Search for the cell housing the specified text and yield its [X, Y] center coordinate. 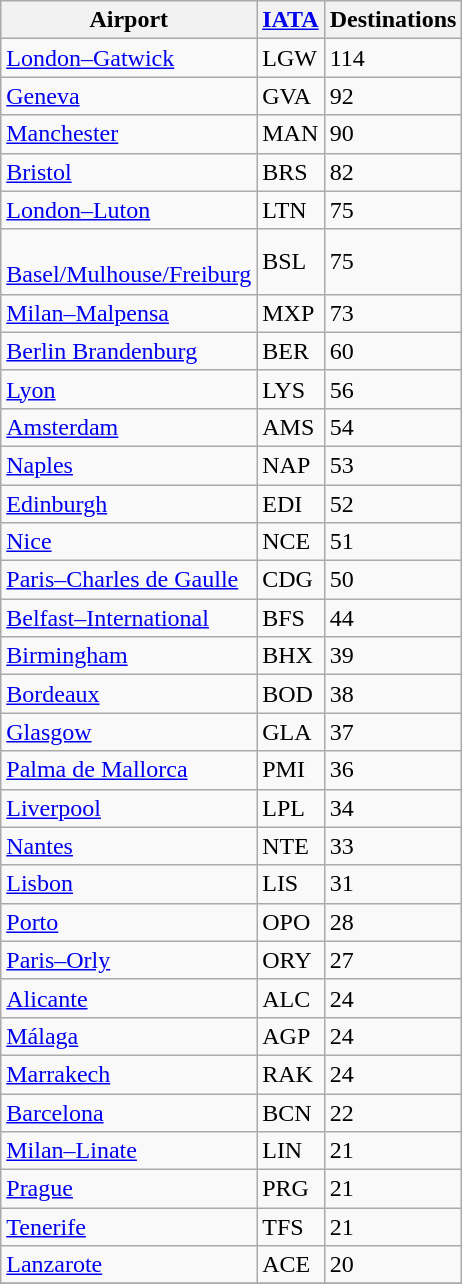
Milan–Malpensa [129, 313]
37 [393, 732]
IATA [291, 20]
PRG [291, 1189]
44 [393, 618]
BFS [291, 618]
AGP [291, 1036]
GLA [291, 732]
34 [393, 808]
22 [393, 1113]
ALC [291, 998]
LIS [291, 884]
ACE [291, 1265]
Porto [129, 922]
BSL [291, 262]
NAP [291, 465]
Amsterdam [129, 427]
90 [393, 134]
BOD [291, 694]
ORY [291, 960]
Berlin Brandenburg [129, 351]
BRS [291, 172]
Destinations [393, 20]
82 [393, 172]
London–Gatwick [129, 58]
BHX [291, 656]
50 [393, 580]
Palma de Mallorca [129, 770]
31 [393, 884]
Nice [129, 542]
Lyon [129, 389]
56 [393, 389]
NTE [291, 846]
London–Luton [129, 210]
Nantes [129, 846]
NCE [291, 542]
Edinburgh [129, 503]
MXP [291, 313]
TFS [291, 1227]
AMS [291, 427]
OPO [291, 922]
CDG [291, 580]
MAN [291, 134]
LPL [291, 808]
Naples [129, 465]
Milan–Linate [129, 1151]
Málaga [129, 1036]
Lisbon [129, 884]
GVA [291, 96]
BCN [291, 1113]
Alicante [129, 998]
52 [393, 503]
Prague [129, 1189]
Airport [129, 20]
Belfast–International [129, 618]
Tenerife [129, 1227]
20 [393, 1265]
73 [393, 313]
LIN [291, 1151]
36 [393, 770]
54 [393, 427]
Geneva [129, 96]
Paris–Orly [129, 960]
LGW [291, 58]
EDI [291, 503]
Bordeaux [129, 694]
Paris–Charles de Gaulle [129, 580]
33 [393, 846]
PMI [291, 770]
RAK [291, 1074]
114 [393, 58]
Liverpool [129, 808]
LYS [291, 389]
Barcelona [129, 1113]
Basel/Mulhouse/Freiburg [129, 262]
53 [393, 465]
38 [393, 694]
LTN [291, 210]
Marrakech [129, 1074]
Birmingham [129, 656]
39 [393, 656]
51 [393, 542]
BER [291, 351]
27 [393, 960]
60 [393, 351]
Glasgow [129, 732]
Bristol [129, 172]
28 [393, 922]
Lanzarote [129, 1265]
Manchester [129, 134]
92 [393, 96]
